Return the [x, y] coordinate for the center point of the cell that contains the specified text.  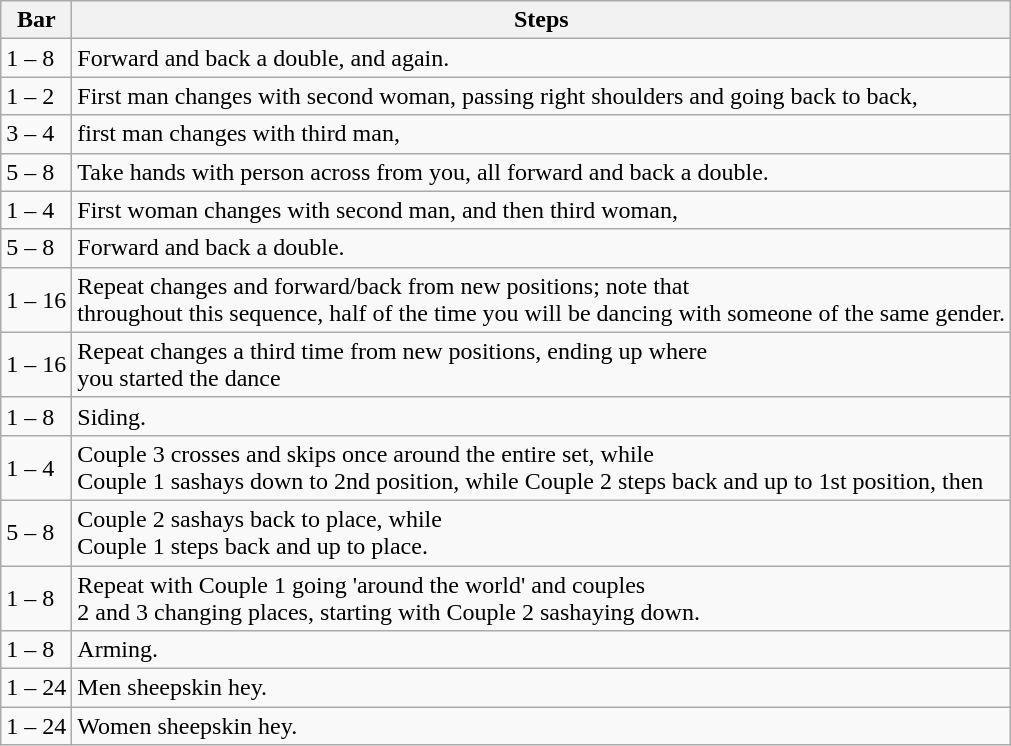
First man changes with second woman, passing right shoulders and going back to back, [542, 96]
3 – 4 [36, 134]
Forward and back a double. [542, 248]
Siding. [542, 416]
first man changes with third man, [542, 134]
Couple 2 sashays back to place, whileCouple 1 steps back and up to place. [542, 532]
Repeat changes a third time from new positions, ending up whereyou started the dance [542, 364]
Take hands with person across from you, all forward and back a double. [542, 172]
Bar [36, 20]
Repeat with Couple 1 going 'around the world' and couples2 and 3 changing places, starting with Couple 2 sashaying down. [542, 598]
Men sheepskin hey. [542, 688]
Steps [542, 20]
Arming. [542, 650]
First woman changes with second man, and then third woman, [542, 210]
Women sheepskin hey. [542, 726]
1 – 2 [36, 96]
Forward and back a double, and again. [542, 58]
